Search for the cell housing the specified text and yield its [X, Y] center coordinate. 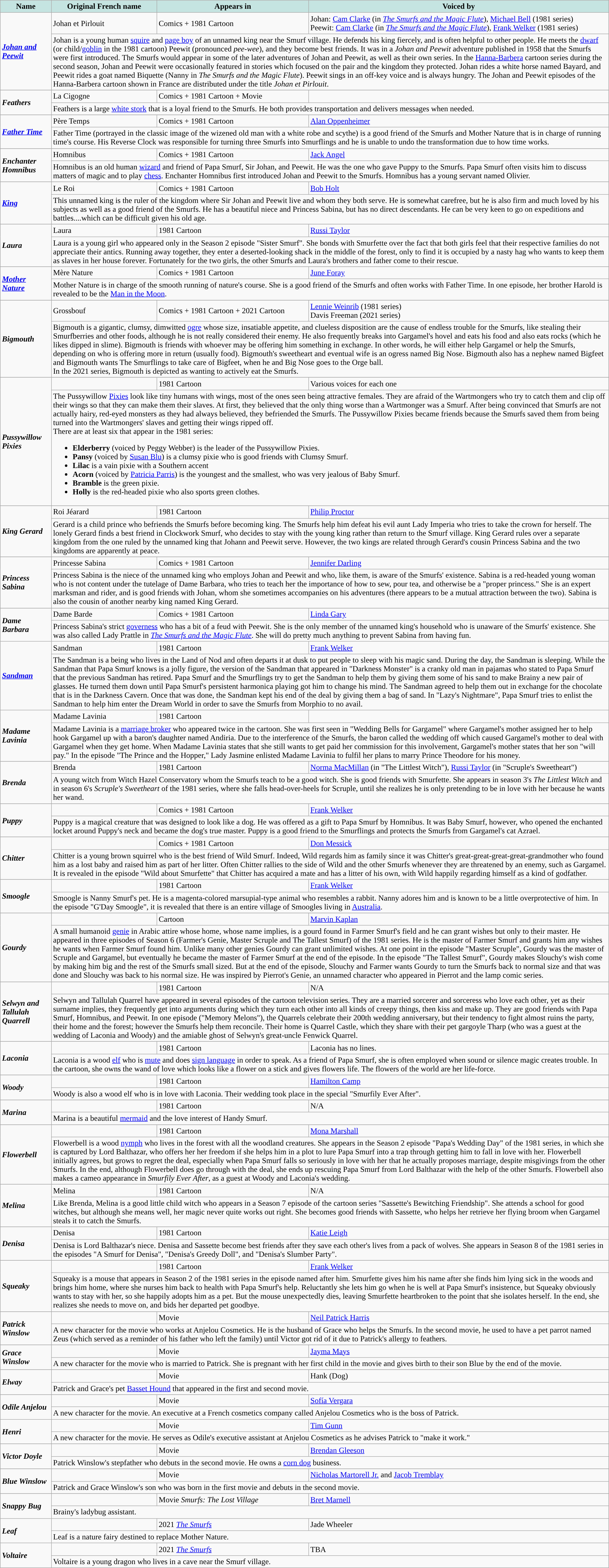
Smoogle [26, 896]
Grossbouf [104, 311]
Father Time [26, 131]
A new character for the movie. An executive at a French cosmetics company called Anjelou Cosmetics who is the boss of Patrick. [330, 1413]
Hamilton Camp [459, 1081]
Don Messick [459, 843]
Jade Wheeler [459, 1524]
Père Temps [104, 121]
June Foray [459, 273]
Le Roi [104, 188]
Neil Patrick Harris [459, 1318]
Tim Gunn [459, 1426]
Laconia has no lines. [459, 1048]
Leaf is a nature fairy destined to replace Mother Nature. [330, 1537]
King [26, 203]
Snappy Bug [26, 1506]
Sofía Vergara [459, 1401]
Elway [26, 1382]
Jennifer Darling [459, 563]
Flowerbell [26, 1155]
Princess Sabina [26, 582]
Patrick and Grace Winslow's son who was born in the first movie and debuts in the second movie. [330, 1487]
Comics + 1981 Cartoon + 2021 Cartoon [233, 311]
Johan and Peewit [26, 51]
Patrick Winslow's stepfather who debuts in the second movie. He owns a corn dog business. [330, 1463]
Brainy's ladybug assistant. [330, 1512]
Squeaky [26, 1286]
Mother Nature [26, 284]
Voltaire [26, 1555]
Name [26, 7]
Russi Taylor [459, 230]
Roi Jéarard [104, 512]
Blue Winslow [26, 1481]
Jayma Mays [459, 1351]
Linda Gary [459, 614]
Alan Oppenheimer [459, 121]
Puppy [26, 820]
Pussywillow Pixies [26, 442]
Voltaire is a young dragon who lives in a cave near the Smurf village. [330, 1561]
Victor Doyle [26, 1456]
Various voices for each one [459, 384]
Woody [26, 1087]
Woody is also a wood elf who is in love with Laconia. Their wedding took place in the special "Smurfily Ever After". [330, 1094]
Johan et Pirlouit [104, 23]
Cartoon [233, 919]
Patrick and Grace's pet Basset Hound that appeared in the first and second movie. [330, 1388]
Henri [26, 1432]
Katie Leigh [459, 1233]
Leaf [26, 1531]
Laconia [26, 1058]
Grace Winslow [26, 1357]
Mona Marshall [459, 1131]
TBA [459, 1549]
Dame Barde [104, 614]
Marvin Kaplan [459, 919]
Enchanter Homnibus [26, 165]
Chitter [26, 858]
Patrick Winslow [26, 1328]
Dame Barbara [26, 624]
Feathers is a large white stork that is a loyal friend to the Smurfs. He both provides transportation and delivers messages when needed. [330, 109]
Bret Marnell [459, 1500]
Feathers [26, 102]
King Gerard [26, 531]
Lennie Weinrib (1981 series)Davis Freeman (2021 series) [459, 311]
Brendan Gleeson [459, 1450]
Original French name [104, 7]
La Cigogne [104, 96]
Marina is a beautiful mermaid and the love interest of Handy Smurf. [330, 1119]
Movie Smurfs: The Lost Village [233, 1500]
Philip Proctor [459, 512]
A new character for the movie. He serves as Odile's executive assistant at Anjelou Cosmetics as he advises Patrick to "make it work." [330, 1438]
Norma MacMillan (in "The Littlest Witch"), Russi Taylor (in "Scruple's Sweetheart") [459, 768]
Hank (Dog) [459, 1376]
Gourdy [26, 947]
Bigmouth [26, 339]
Jack Angel [459, 154]
Marina [26, 1112]
Princesse Sabina [104, 563]
Nicholas Martorell Jr. and Jacob Tremblay [459, 1475]
Comics + 1981 Cartoon + Movie [233, 96]
Appears in [233, 7]
Odile Anjelou [26, 1407]
Voiced by [459, 7]
Mère Nature [104, 273]
Selwyn and Tallulah Quarrell [26, 1012]
Bob Holt [459, 188]
Homnibus [104, 154]
